Capture the cell that displays the provided text and extract its [x, y] central coordinate. 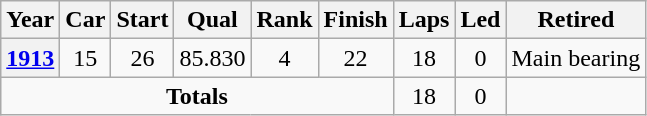
4 [284, 58]
Year [30, 20]
85.830 [212, 58]
Led [480, 20]
Car [86, 20]
26 [142, 58]
1913 [30, 58]
Laps [424, 20]
Retired [576, 20]
Finish [356, 20]
Qual [212, 20]
Rank [284, 20]
15 [86, 58]
Totals [197, 96]
Start [142, 20]
22 [356, 58]
Main bearing [576, 58]
